Find where the given text appears and provide that cell's center as [X, Y] coordinate. 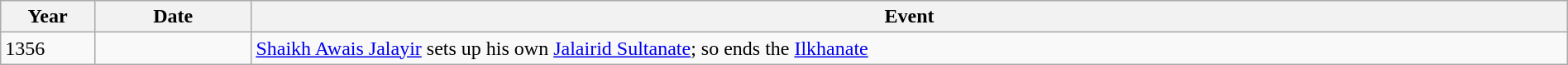
Shaikh Awais Jalayir sets up his own Jalairid Sultanate; so ends the Ilkhanate [910, 48]
Event [910, 17]
Date [172, 17]
1356 [48, 48]
Year [48, 17]
